Output the (x, y) coordinate of the center of the cell containing the given text.  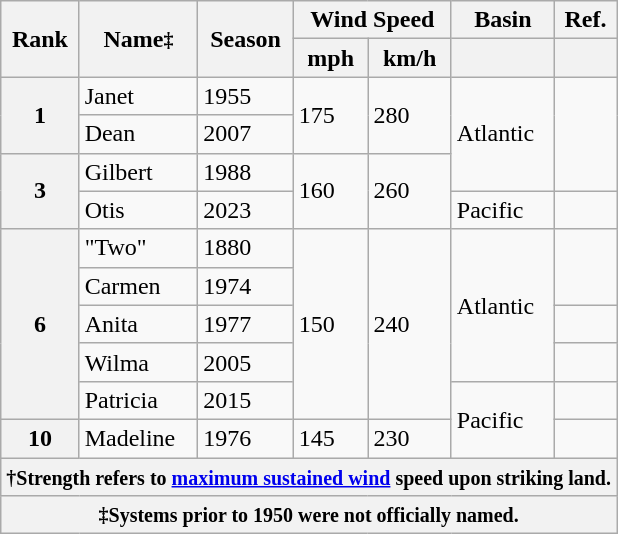
1977 (246, 324)
280 (410, 115)
240 (410, 324)
1 (40, 115)
Season (246, 39)
km/h (410, 58)
Rank (40, 39)
160 (330, 191)
1974 (246, 286)
Dean (138, 134)
Wind Speed (372, 20)
1976 (246, 438)
mph (330, 58)
Ref. (586, 20)
Anita (138, 324)
3 (40, 191)
‡Systems prior to 1950 were not officially named. (309, 515)
Janet (138, 96)
175 (330, 115)
Basin (502, 20)
Gilbert (138, 172)
6 (40, 324)
2007 (246, 134)
Carmen (138, 286)
Otis (138, 210)
2023 (246, 210)
"Two" (138, 248)
230 (410, 438)
2005 (246, 362)
2015 (246, 400)
1955 (246, 96)
260 (410, 191)
Madeline (138, 438)
145 (330, 438)
150 (330, 324)
1880 (246, 248)
Wilma (138, 362)
†Strength refers to maximum sustained wind speed upon striking land. (309, 477)
Patricia (138, 400)
1988 (246, 172)
Name‡ (138, 39)
10 (40, 438)
